Capture the cell that displays the provided text and extract its (X, Y) central coordinate. 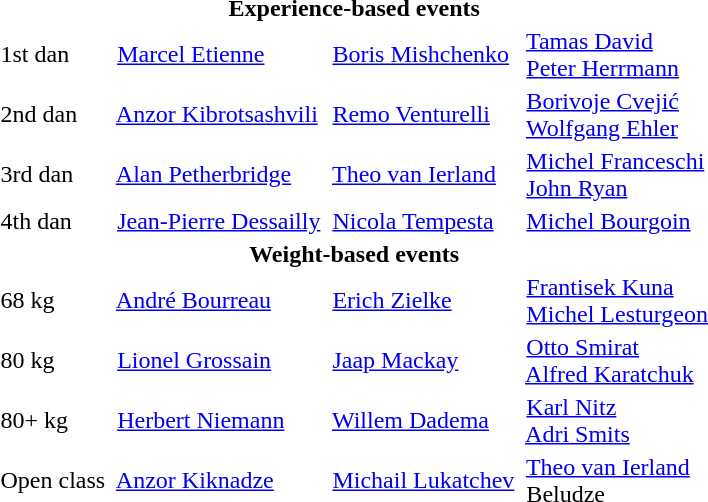
Alan Petherbridge (216, 174)
Jean-Pierre Dessailly (216, 221)
Lionel Grossain (216, 360)
Erich Zielke (420, 300)
Willem Dadema (420, 420)
Jaap Mackay (420, 360)
Nicola Tempesta (420, 221)
André Bourreau (216, 300)
Herbert Niemann (216, 420)
Marcel Etienne (216, 54)
Boris Mishchenko (420, 54)
Theo van Ierland (420, 174)
Remo Venturelli (420, 114)
Anzor Kibrotsashvili (216, 114)
